Return the (X, Y) coordinate for the center point of the cell that contains the specified text.  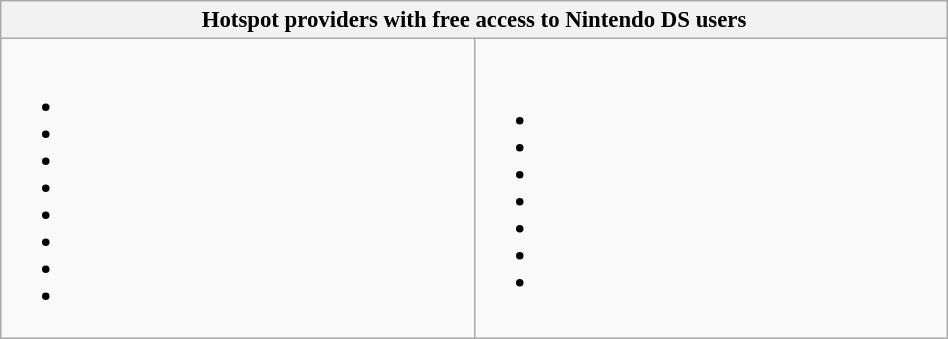
Hotspot providers with free access to Nintendo DS users (474, 20)
